From the cell containing the given text, extract its center point as [X, Y] coordinate. 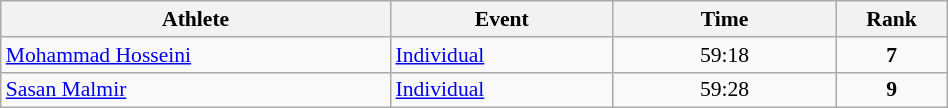
7 [892, 55]
59:18 [724, 55]
Mohammad Hosseini [196, 55]
Rank [892, 19]
Event [502, 19]
Sasan Malmir [196, 90]
Time [724, 19]
9 [892, 90]
Athlete [196, 19]
59:28 [724, 90]
